Determine the (X, Y) coordinate at the center of the cell enclosing the given text.  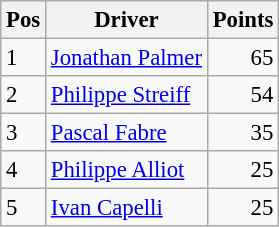
5 (24, 208)
Philippe Streiff (127, 95)
1 (24, 58)
Points (242, 20)
2 (24, 95)
Jonathan Palmer (127, 58)
Driver (127, 20)
Pascal Fabre (127, 133)
Philippe Alliot (127, 170)
4 (24, 170)
Pos (24, 20)
3 (24, 133)
35 (242, 133)
65 (242, 58)
54 (242, 95)
Ivan Capelli (127, 208)
